Identify which cell holds the provided text, then report its (X, Y) central coordinate. 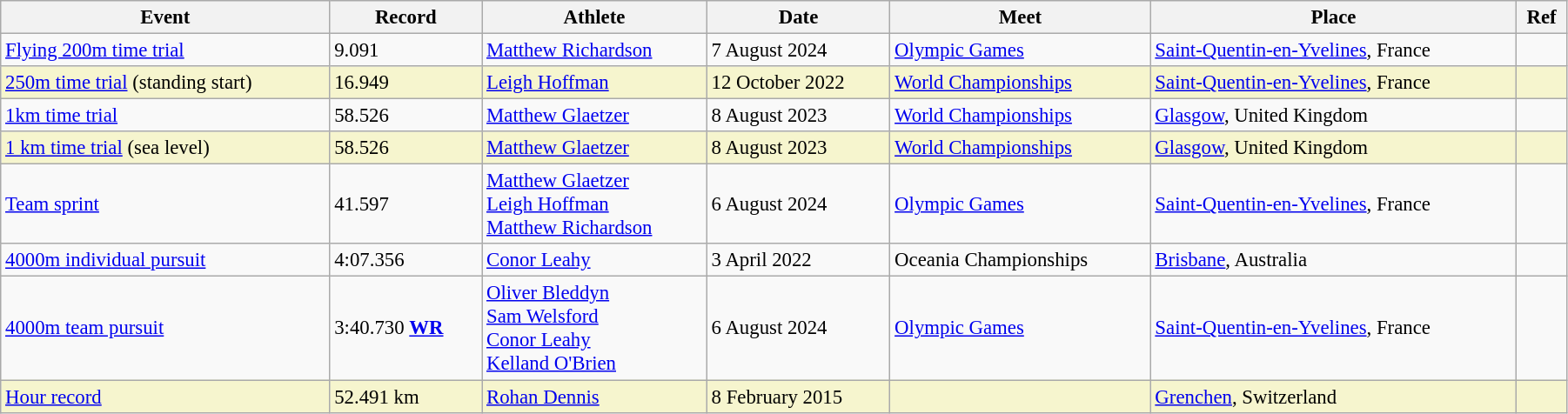
Team sprint (165, 204)
4000m team pursuit (165, 329)
Date (799, 17)
Ref (1542, 17)
3:40.730 WR (405, 329)
Matthew Richardson (595, 50)
12 October 2022 (799, 83)
8 February 2015 (799, 397)
Oceania Championships (1020, 260)
Conor Leahy (595, 260)
Oliver BleddynSam WelsfordConor LeahyKelland O'Brien (595, 329)
250m time trial (standing start) (165, 83)
Matthew GlaetzerLeigh HoffmanMatthew Richardson (595, 204)
Brisbane, Australia (1333, 260)
4000m individual pursuit (165, 260)
Athlete (595, 17)
1 km time trial (sea level) (165, 148)
1km time trial (165, 116)
9.091 (405, 50)
Event (165, 17)
41.597 (405, 204)
16.949 (405, 83)
52.491 km (405, 397)
Flying 200m time trial (165, 50)
Leigh Hoffman (595, 83)
Hour record (165, 397)
Meet (1020, 17)
Record (405, 17)
Place (1333, 17)
Grenchen, Switzerland (1333, 397)
3 April 2022 (799, 260)
Rohan Dennis (595, 397)
7 August 2024 (799, 50)
4:07.356 (405, 260)
